Determine the (X, Y) coordinate at the center of the cell enclosing the given text.  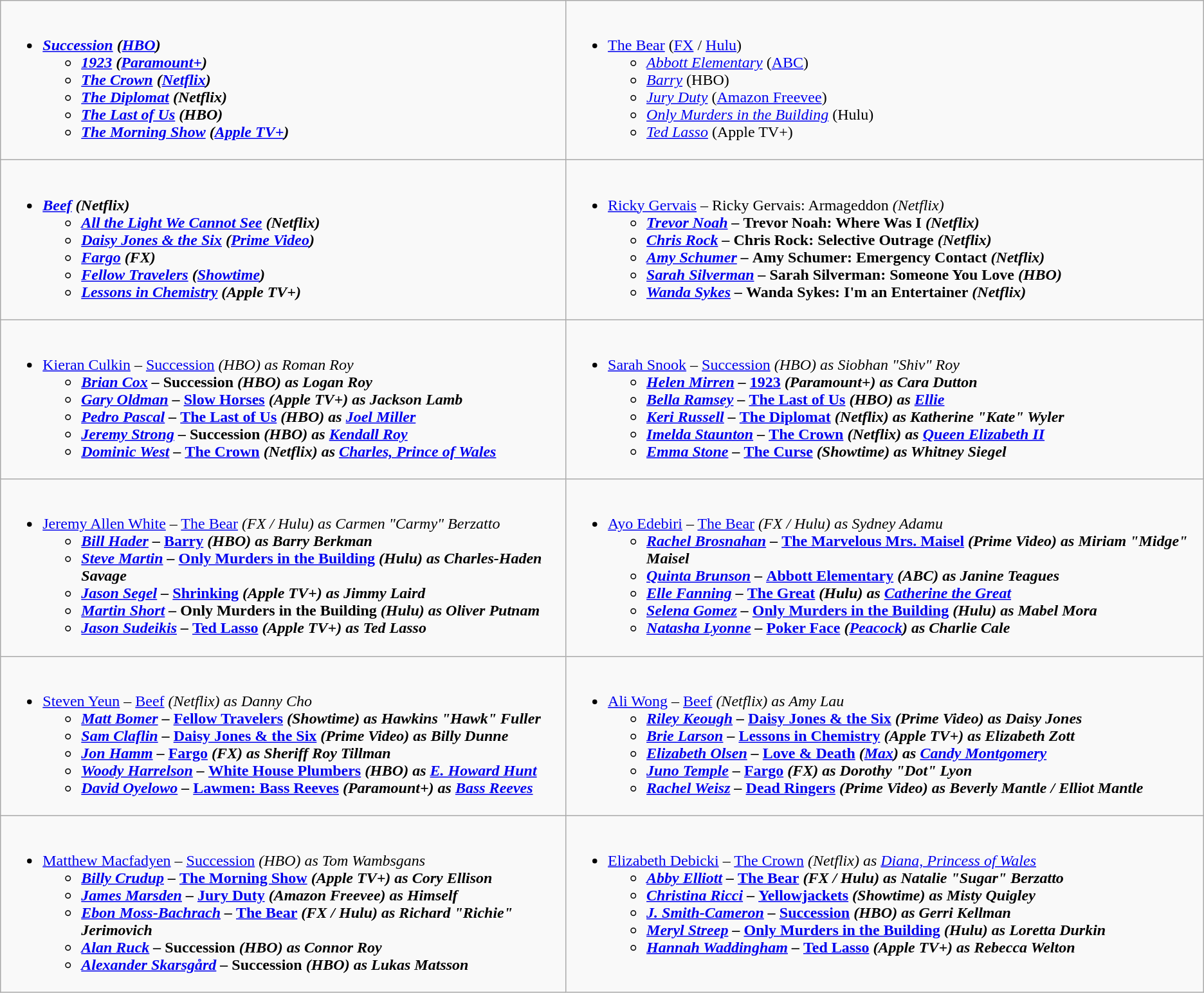
The Bear (FX / Hulu)Abbott Elementary (ABC)Barry (HBO)Jury Duty (Amazon Freevee)Only Murders in the Building (Hulu)Ted Lasso (Apple TV+) (885, 80)
Succession (HBO)1923 (Paramount+)The Crown (Netflix)The Diplomat (Netflix)The Last of Us (HBO)The Morning Show (Apple TV+) (283, 80)
